For the text-containing cell, return its midpoint in (x, y) coordinate format. 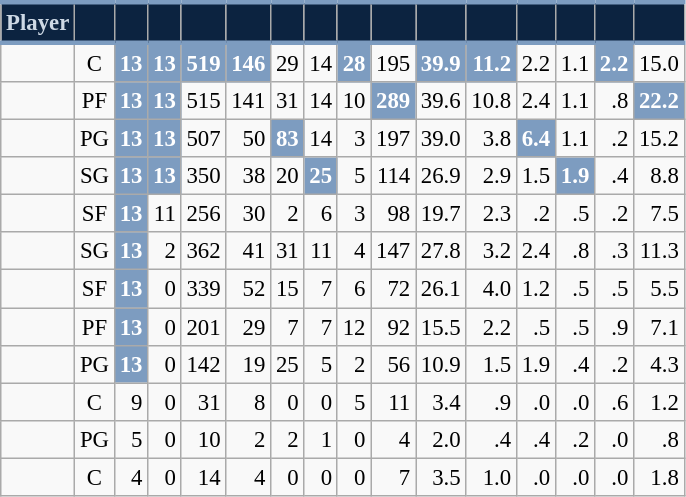
289 (394, 101)
19.7 (441, 214)
2.9 (491, 176)
519 (204, 62)
2.3 (491, 214)
30 (248, 214)
350 (204, 176)
41 (248, 251)
3.5 (441, 477)
7.1 (659, 327)
339 (204, 289)
.3 (614, 251)
201 (204, 327)
515 (204, 101)
197 (394, 139)
26.1 (441, 289)
142 (204, 364)
146 (248, 62)
15 (288, 289)
5.5 (659, 289)
1.0 (491, 477)
15.2 (659, 139)
10.8 (491, 101)
11.2 (491, 62)
27.8 (441, 251)
1.8 (659, 477)
98 (394, 214)
507 (204, 139)
50 (248, 139)
26.9 (441, 176)
22.2 (659, 101)
11.3 (659, 251)
.6 (614, 402)
2.0 (441, 439)
83 (288, 139)
12 (354, 327)
56 (394, 364)
72 (394, 289)
3.2 (491, 251)
9 (130, 402)
19 (248, 364)
4.3 (659, 364)
147 (394, 251)
15.5 (441, 327)
7.5 (659, 214)
28 (354, 62)
38 (248, 176)
Player (38, 22)
15.0 (659, 62)
92 (394, 327)
10.9 (441, 364)
8 (248, 402)
3.8 (491, 139)
52 (248, 289)
4.0 (491, 289)
8.8 (659, 176)
256 (204, 214)
6.4 (536, 139)
114 (394, 176)
39.9 (441, 62)
3.4 (441, 402)
362 (204, 251)
1 (320, 439)
39.6 (441, 101)
141 (248, 101)
39.0 (441, 139)
195 (394, 62)
20 (288, 176)
